Return [x, y] of the center of cell containing provided text 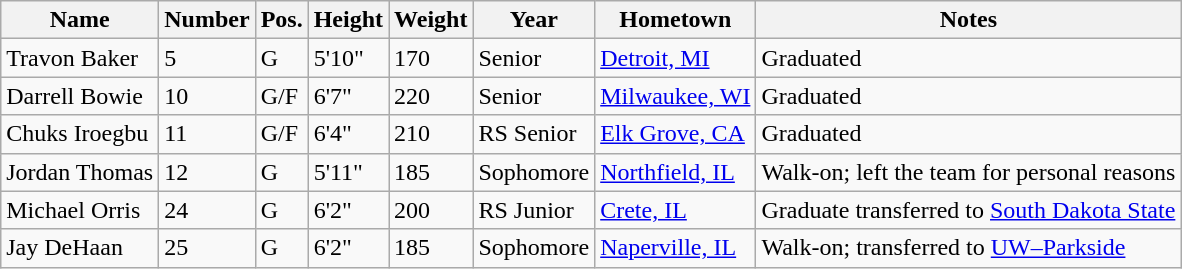
Jay DeHaan [80, 248]
Hometown [676, 20]
Graduate transferred to South Dakota State [968, 210]
25 [207, 248]
Walk-on; transferred to UW–Parkside [968, 248]
Milwaukee, WI [676, 96]
RS Junior [534, 210]
12 [207, 172]
Elk Grove, CA [676, 134]
24 [207, 210]
RS Senior [534, 134]
Jordan Thomas [80, 172]
Walk-on; left the team for personal reasons [968, 172]
Naperville, IL [676, 248]
Travon Baker [80, 58]
210 [431, 134]
Chuks Iroegbu [80, 134]
Detroit, MI [676, 58]
Darrell Bowie [80, 96]
Year [534, 20]
Height [348, 20]
Michael Orris [80, 210]
170 [431, 58]
10 [207, 96]
Name [80, 20]
5 [207, 58]
Weight [431, 20]
6'7" [348, 96]
Number [207, 20]
220 [431, 96]
5'10" [348, 58]
200 [431, 210]
Northfield, IL [676, 172]
Notes [968, 20]
Pos. [282, 20]
Crete, IL [676, 210]
6'4" [348, 134]
11 [207, 134]
5'11" [348, 172]
